Return the [x, y] coordinate for the center point of the cell that contains the specified text.  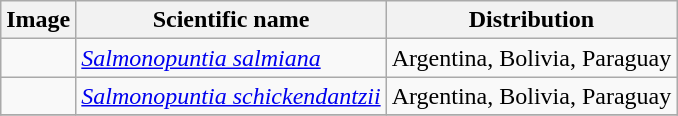
Distribution [532, 20]
Scientific name [231, 20]
Salmonopuntia salmiana [231, 58]
Salmonopuntia schickendantzii [231, 96]
Image [38, 20]
